Determine the (x, y) coordinate at the center of the cell enclosing the given text.  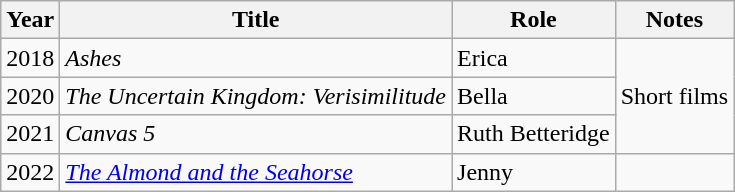
Year (30, 20)
Jenny (534, 172)
Erica (534, 58)
Role (534, 20)
2020 (30, 96)
2021 (30, 134)
Bella (534, 96)
Ashes (256, 58)
2018 (30, 58)
The Uncertain Kingdom: Verisimilitude (256, 96)
2022 (30, 172)
Canvas 5 (256, 134)
Title (256, 20)
Notes (674, 20)
Ruth Betteridge (534, 134)
Short films (674, 96)
The Almond and the Seahorse (256, 172)
